Extract the [x, y] coordinate from the center of the cell holding the provided text.  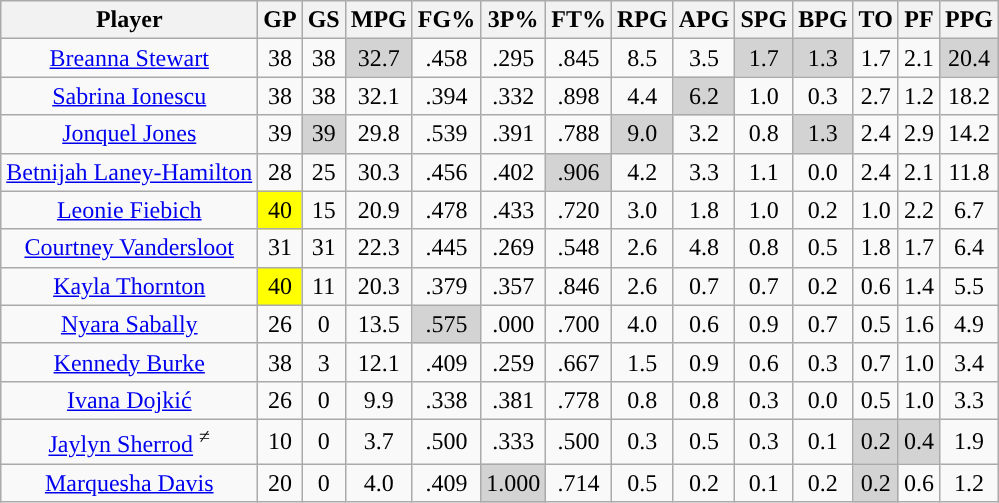
.269 [514, 248]
.357 [514, 286]
.338 [446, 400]
25 [324, 172]
BPG [823, 20]
GS [324, 20]
3 [324, 362]
.720 [579, 210]
Jonquel Jones [130, 134]
APG [704, 20]
5.5 [968, 286]
.379 [446, 286]
.714 [579, 483]
32.1 [378, 96]
20.9 [378, 210]
28 [280, 172]
Breanna Stewart [130, 58]
32.7 [378, 58]
Kayla Thornton [130, 286]
Marquesha Davis [130, 483]
29.8 [378, 134]
.788 [579, 134]
.906 [579, 172]
20 [280, 483]
1.5 [642, 362]
11.8 [968, 172]
1.000 [514, 483]
.458 [446, 58]
.548 [579, 248]
3.7 [378, 442]
3.5 [704, 58]
3P% [514, 20]
11 [324, 286]
30.3 [378, 172]
.381 [514, 400]
.846 [579, 286]
.332 [514, 96]
PF [918, 20]
6.2 [704, 96]
18.2 [968, 96]
1.9 [968, 442]
.845 [579, 58]
PPG [968, 20]
3.0 [642, 210]
6.7 [968, 210]
Jaylyn Sherrod ≠ [130, 442]
14.2 [968, 134]
TO [876, 20]
0.4 [918, 442]
10 [280, 442]
13.5 [378, 324]
.391 [514, 134]
.700 [579, 324]
.295 [514, 58]
SPG [764, 20]
.575 [446, 324]
Sabrina Ionescu [130, 96]
.898 [579, 96]
1.4 [918, 286]
.333 [514, 442]
Player [130, 20]
3.2 [704, 134]
Leonie Fiebich [130, 210]
GP [280, 20]
.433 [514, 210]
2.7 [876, 96]
.667 [579, 362]
2.9 [918, 134]
15 [324, 210]
.000 [514, 324]
.778 [579, 400]
1.1 [764, 172]
9.9 [378, 400]
3.4 [968, 362]
RPG [642, 20]
20.3 [378, 286]
Ivana Dojkić [130, 400]
.539 [446, 134]
22.3 [378, 248]
FT% [579, 20]
4.4 [642, 96]
.478 [446, 210]
.456 [446, 172]
9.0 [642, 134]
4.9 [968, 324]
2.2 [918, 210]
1.6 [918, 324]
6.4 [968, 248]
4.2 [642, 172]
FG% [446, 20]
.394 [446, 96]
Betnijah Laney-Hamilton [130, 172]
20.4 [968, 58]
.402 [514, 172]
Nyara Sabally [130, 324]
Courtney Vandersloot [130, 248]
8.5 [642, 58]
.445 [446, 248]
MPG [378, 20]
12.1 [378, 362]
4.8 [704, 248]
Kennedy Burke [130, 362]
.259 [514, 362]
